Capture the cell that displays the provided text and extract its [x, y] central coordinate. 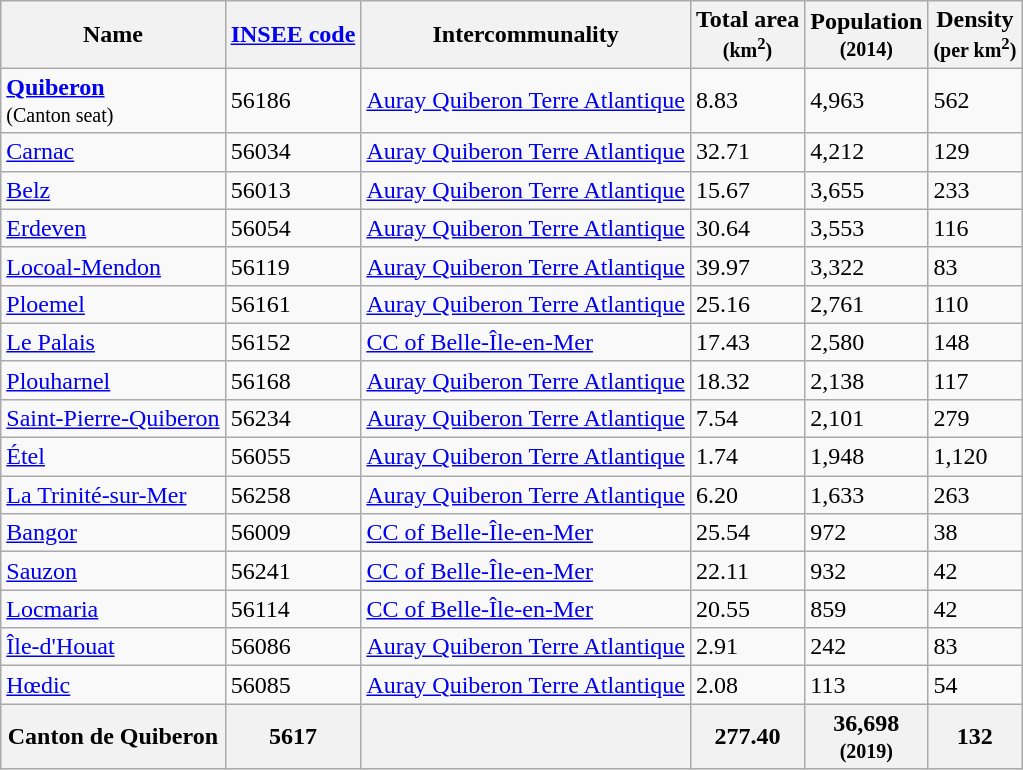
Bangor [113, 533]
Erdeven [113, 228]
2.91 [747, 647]
56086 [293, 647]
116 [975, 228]
4,212 [866, 152]
Quiberon(Canton seat) [113, 100]
Plouharnel [113, 380]
Canton de Quiberon [113, 736]
Le Palais [113, 342]
15.67 [747, 190]
56168 [293, 380]
Hœdic [113, 685]
1.74 [747, 457]
56013 [293, 190]
30.64 [747, 228]
132 [975, 736]
110 [975, 304]
Population(2014) [866, 34]
2.08 [747, 685]
39.97 [747, 266]
Carnac [113, 152]
932 [866, 571]
Ploemel [113, 304]
25.16 [747, 304]
56241 [293, 571]
3,655 [866, 190]
Sauzon [113, 571]
25.54 [747, 533]
1,948 [866, 457]
2,761 [866, 304]
242 [866, 647]
56119 [293, 266]
17.43 [747, 342]
5617 [293, 736]
277.40 [747, 736]
263 [975, 495]
562 [975, 100]
18.32 [747, 380]
8.83 [747, 100]
Name [113, 34]
Île-d'Houat [113, 647]
Density(per km2) [975, 34]
129 [975, 152]
3,322 [866, 266]
148 [975, 342]
56234 [293, 418]
Locoal-Mendon [113, 266]
7.54 [747, 418]
Saint-Pierre-Quiberon [113, 418]
La Trinité-sur-Mer [113, 495]
36,698(2019) [866, 736]
1,633 [866, 495]
56114 [293, 609]
56009 [293, 533]
2,138 [866, 380]
4,963 [866, 100]
56152 [293, 342]
2,101 [866, 418]
Belz [113, 190]
2,580 [866, 342]
56258 [293, 495]
38 [975, 533]
972 [866, 533]
22.11 [747, 571]
20.55 [747, 609]
56186 [293, 100]
56161 [293, 304]
54 [975, 685]
Intercommunality [526, 34]
32.71 [747, 152]
1,120 [975, 457]
Étel [113, 457]
Locmaria [113, 609]
Total area(km2) [747, 34]
859 [866, 609]
279 [975, 418]
56034 [293, 152]
56054 [293, 228]
56085 [293, 685]
6.20 [747, 495]
INSEE code [293, 34]
117 [975, 380]
3,553 [866, 228]
56055 [293, 457]
113 [866, 685]
233 [975, 190]
